Return [x, y] of the center of cell containing provided text 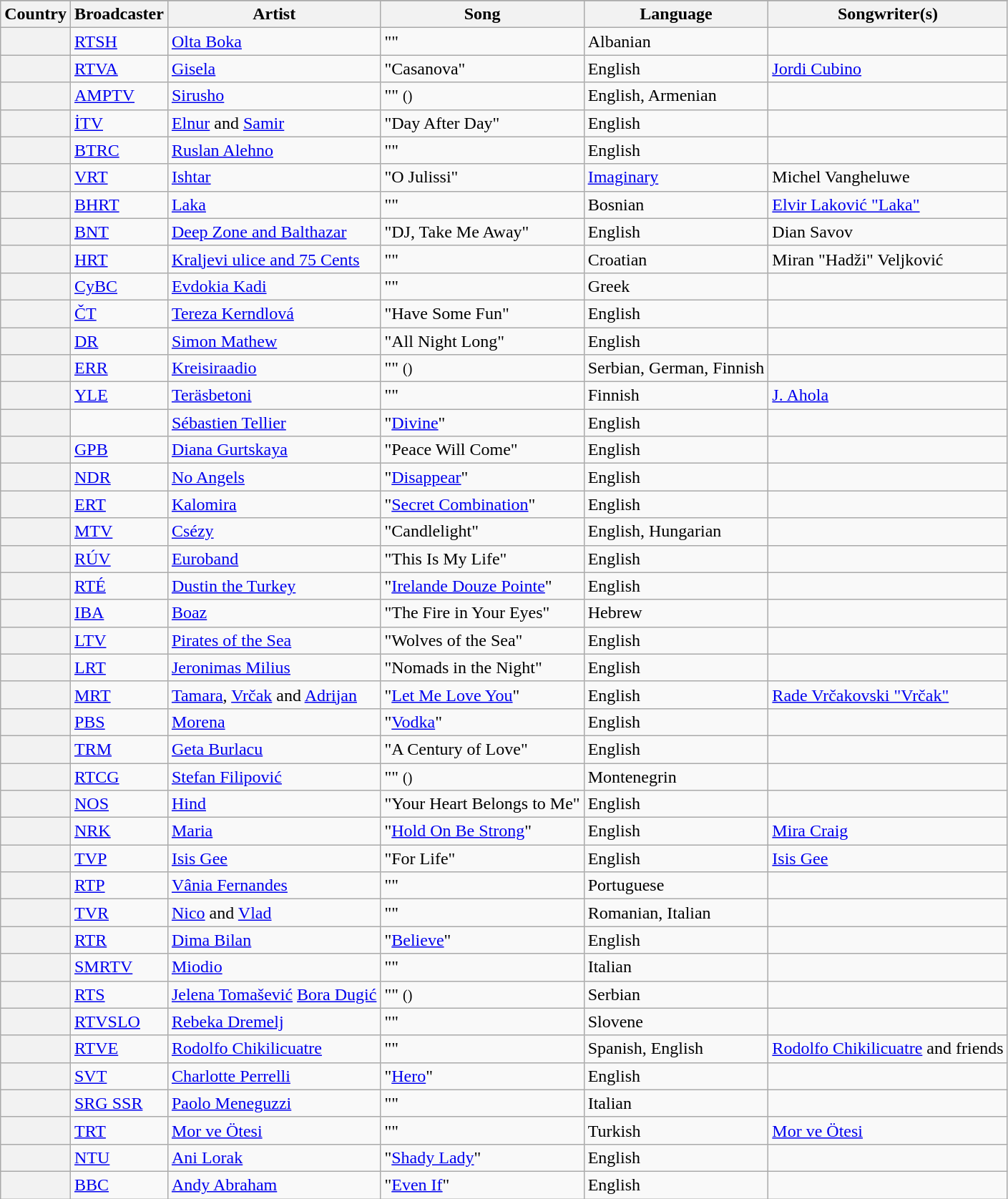
Stefan Filipović [274, 776]
Paolo Meneguzzi [274, 1103]
Sirusho [274, 96]
"Casanova" [482, 69]
SMRTV [119, 967]
"Irelande Douze Pointe" [482, 586]
"A Century of Love" [482, 749]
Geta Burlacu [274, 749]
AMPTV [119, 96]
PBS [119, 722]
Portuguese [676, 886]
NRK [119, 831]
DR [119, 341]
Laka [274, 205]
TVP [119, 858]
TVR [119, 913]
Artist [274, 14]
Pirates of the Sea [274, 640]
Hebrew [676, 613]
Teräsbetoni [274, 396]
YLE [119, 396]
TRT [119, 1130]
Croatian [676, 259]
"Vodka" [482, 722]
Euroband [274, 559]
RTP [119, 886]
Serbian, German, Finnish [676, 368]
Bosnian [676, 205]
NOS [119, 804]
Spanish, English [676, 1049]
Csézy [274, 532]
MTV [119, 532]
NDR [119, 477]
TRM [119, 749]
"Divine" [482, 423]
Kraljevi ulice and 75 Cents [274, 259]
Slovene [676, 1022]
Rodolfo Chikilicuatre and friends [888, 1049]
Mira Craig [888, 831]
ERT [119, 504]
"Hold On Be Strong" [482, 831]
"For Life" [482, 858]
Sébastien Tellier [274, 423]
Jelena Tomašević Bora Dugić [274, 994]
"O Julissi" [482, 177]
Tamara, Vrčak and Adrijan [274, 695]
"Wolves of the Sea" [482, 640]
Maria [274, 831]
Albanian [676, 41]
Boaz [274, 613]
"This Is My Life" [482, 559]
"Disappear" [482, 477]
"Candlelight" [482, 532]
Songwriter(s) [888, 14]
Miodio [274, 967]
SRG SSR [119, 1103]
Country [36, 14]
Charlotte Perrelli [274, 1076]
"The Fire in Your Eyes" [482, 613]
Serbian [676, 994]
"All Night Long" [482, 341]
"Nomads in the Night" [482, 667]
"Peace Will Come" [482, 450]
"Hero" [482, 1076]
Elnur and Samir [274, 123]
"Secret Combination" [482, 504]
Broadcaster [119, 14]
Kreisiraadio [274, 368]
Nico and Vlad [274, 913]
"Day After Day" [482, 123]
Ani Lorak [274, 1158]
LTV [119, 640]
"DJ, Take Me Away" [482, 232]
Finnish [676, 396]
Kalomira [274, 504]
Song [482, 14]
Morena [274, 722]
Olta Boka [274, 41]
RTVE [119, 1049]
BHRT [119, 205]
RTSH [119, 41]
Elvir Laković "Laka" [888, 205]
"Let Me Love You" [482, 695]
HRT [119, 259]
Dian Savov [888, 232]
RTS [119, 994]
Rade Vrčakovski "Vrčak" [888, 695]
Dima Bilan [274, 940]
RÚV [119, 559]
RTVA [119, 69]
MRT [119, 695]
Ishtar [274, 177]
English, Armenian [676, 96]
"Have Some Fun" [482, 313]
LRT [119, 667]
Jordi Cubino [888, 69]
"Your Heart Belongs to Me" [482, 804]
Deep Zone and Balthazar [274, 232]
Rodolfo Chikilicuatre [274, 1049]
RTR [119, 940]
"Even If" [482, 1185]
RTCG [119, 776]
Evdokia Kadi [274, 286]
"Believe" [482, 940]
SVT [119, 1076]
J. Ahola [888, 396]
No Angels [274, 477]
Vânia Fernandes [274, 886]
English, Hungarian [676, 532]
Language [676, 14]
Diana Gurtskaya [274, 450]
Gisela [274, 69]
IBA [119, 613]
Turkish [676, 1130]
ERR [119, 368]
Ruslan Alehno [274, 150]
BBC [119, 1185]
İTV [119, 123]
Dustin the Turkey [274, 586]
Rebeka Dremelj [274, 1022]
VRT [119, 177]
NTU [119, 1158]
Simon Mathew [274, 341]
RTVSLO [119, 1022]
RTÉ [119, 586]
BTRC [119, 150]
Montenegrin [676, 776]
Hind [274, 804]
Romanian, Italian [676, 913]
Imaginary [676, 177]
GPB [119, 450]
CyBC [119, 286]
Greek [676, 286]
ČT [119, 313]
Miran "Hadži" Veljković [888, 259]
Jeronimas Milius [274, 667]
Andy Abraham [274, 1185]
BNT [119, 232]
"Shady Lady" [482, 1158]
Tereza Kerndlová [274, 313]
Michel Vangheluwe [888, 177]
